Scan for the cell matching the given text and deliver its (x, y) coordinate at center. 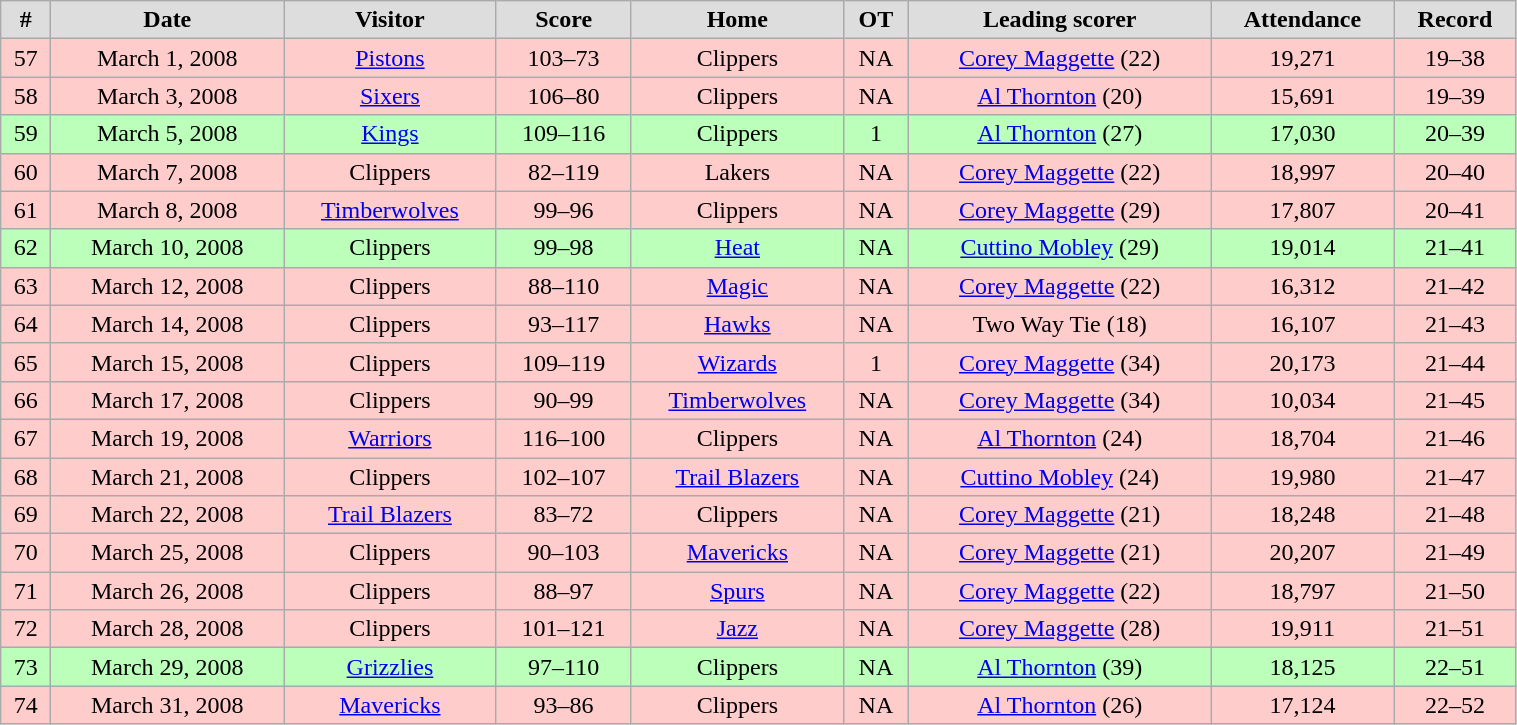
62 (26, 248)
18,797 (1302, 591)
88–97 (564, 591)
21–48 (1455, 515)
66 (26, 400)
March 26, 2008 (168, 591)
20–40 (1455, 172)
102–107 (564, 477)
19,980 (1302, 477)
20,173 (1302, 362)
18,125 (1302, 667)
19,911 (1302, 629)
March 5, 2008 (168, 134)
22–51 (1455, 667)
20,207 (1302, 553)
57 (26, 58)
99–98 (564, 248)
March 7, 2008 (168, 172)
18,704 (1302, 438)
15,691 (1302, 96)
Al Thornton (26) (1059, 705)
Wizards (737, 362)
Warriors (390, 438)
March 8, 2008 (168, 210)
58 (26, 96)
59 (26, 134)
Sixers (390, 96)
March 15, 2008 (168, 362)
106–80 (564, 96)
Jazz (737, 629)
# (26, 20)
March 21, 2008 (168, 477)
88–110 (564, 286)
93–86 (564, 705)
109–119 (564, 362)
19–39 (1455, 96)
Hawks (737, 324)
109–116 (564, 134)
March 10, 2008 (168, 248)
60 (26, 172)
21–46 (1455, 438)
97–110 (564, 667)
16,107 (1302, 324)
73 (26, 667)
Grizzlies (390, 667)
103–73 (564, 58)
21–51 (1455, 629)
17,124 (1302, 705)
March 12, 2008 (168, 286)
72 (26, 629)
March 1, 2008 (168, 58)
17,807 (1302, 210)
10,034 (1302, 400)
64 (26, 324)
Kings (390, 134)
16,312 (1302, 286)
17,030 (1302, 134)
March 14, 2008 (168, 324)
67 (26, 438)
21–44 (1455, 362)
83–72 (564, 515)
63 (26, 286)
OT (876, 20)
18,248 (1302, 515)
March 31, 2008 (168, 705)
20–41 (1455, 210)
19–38 (1455, 58)
March 17, 2008 (168, 400)
65 (26, 362)
Home (737, 20)
Lakers (737, 172)
99–96 (564, 210)
19,271 (1302, 58)
21–49 (1455, 553)
Al Thornton (39) (1059, 667)
116–100 (564, 438)
March 25, 2008 (168, 553)
68 (26, 477)
March 3, 2008 (168, 96)
Al Thornton (27) (1059, 134)
Cuttino Mobley (24) (1059, 477)
61 (26, 210)
March 28, 2008 (168, 629)
Al Thornton (20) (1059, 96)
Magic (737, 286)
74 (26, 705)
93–117 (564, 324)
Heat (737, 248)
18,997 (1302, 172)
March 22, 2008 (168, 515)
March 19, 2008 (168, 438)
21–43 (1455, 324)
101–121 (564, 629)
90–99 (564, 400)
82–119 (564, 172)
71 (26, 591)
Spurs (737, 591)
90–103 (564, 553)
Leading scorer (1059, 20)
Corey Maggette (28) (1059, 629)
21–41 (1455, 248)
Two Way Tie (18) (1059, 324)
Corey Maggette (29) (1059, 210)
Attendance (1302, 20)
70 (26, 553)
March 29, 2008 (168, 667)
Pistons (390, 58)
22–52 (1455, 705)
Visitor (390, 20)
Record (1455, 20)
Al Thornton (24) (1059, 438)
19,014 (1302, 248)
69 (26, 515)
Cuttino Mobley (29) (1059, 248)
20–39 (1455, 134)
21–42 (1455, 286)
21–45 (1455, 400)
Score (564, 20)
21–50 (1455, 591)
Date (168, 20)
21–47 (1455, 477)
